Return (X, Y) of the center of cell containing provided text 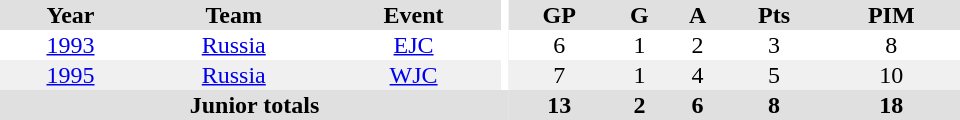
GP (559, 15)
5 (774, 75)
1995 (70, 75)
A (697, 15)
18 (892, 105)
10 (892, 75)
Pts (774, 15)
Event (413, 15)
EJC (413, 45)
3 (774, 45)
4 (697, 75)
13 (559, 105)
Year (70, 15)
Junior totals (254, 105)
1993 (70, 45)
Team (234, 15)
WJC (413, 75)
G (639, 15)
7 (559, 75)
PIM (892, 15)
